Return [x, y] of the center of cell containing provided text 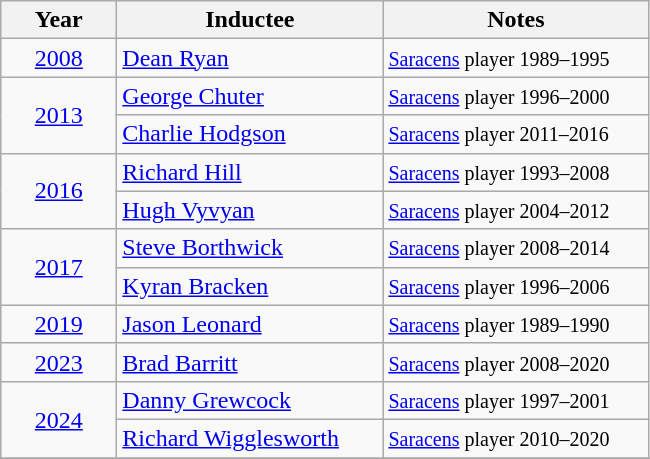
Brad Barritt [250, 362]
2023 [59, 362]
Saracens player 1993–2008 [516, 172]
2017 [59, 267]
Inductee [250, 20]
Saracens player 1989–1990 [516, 324]
Saracens player 1989–1995 [516, 58]
Jason Leonard [250, 324]
George Chuter [250, 96]
Saracens player 2010–2020 [516, 438]
Charlie Hodgson [250, 134]
Richard Wigglesworth [250, 438]
2008 [59, 58]
2019 [59, 324]
Dean Ryan [250, 58]
Saracens player 2011–2016 [516, 134]
Saracens player 2008–2014 [516, 248]
Steve Borthwick [250, 248]
Saracens player 2004–2012 [516, 210]
Saracens player 1996–2000 [516, 96]
Saracens player 1997–2001 [516, 400]
2013 [59, 115]
2024 [59, 419]
Saracens player 2008–2020 [516, 362]
Year [59, 20]
Danny Grewcock [250, 400]
Richard Hill [250, 172]
Notes [516, 20]
Hugh Vyvyan [250, 210]
Kyran Bracken [250, 286]
2016 [59, 191]
Saracens player 1996–2006 [516, 286]
